Output the [x, y] coordinate of the center of the cell containing the given text.  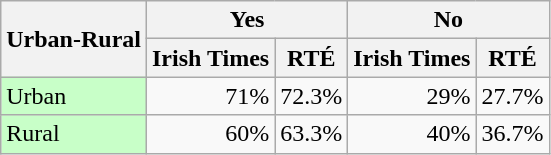
Urban [74, 96]
72.3% [312, 96]
No [448, 20]
29% [412, 96]
71% [210, 96]
63.3% [312, 134]
Urban-Rural [74, 39]
36.7% [512, 134]
Yes [246, 20]
60% [210, 134]
40% [412, 134]
Rural [74, 134]
27.7% [512, 96]
